Detect which cell encompasses the target text, then output its (x, y) center coordinate. 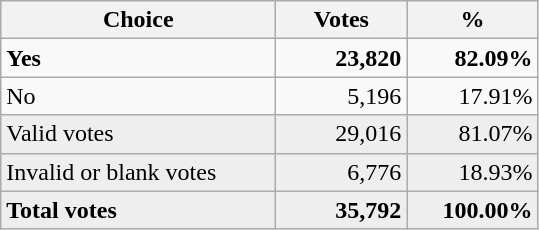
% (472, 20)
No (138, 96)
Total votes (138, 210)
100.00% (472, 210)
Votes (342, 20)
Choice (138, 20)
17.91% (472, 96)
Invalid or blank votes (138, 172)
18.93% (472, 172)
5,196 (342, 96)
82.09% (472, 58)
81.07% (472, 134)
23,820 (342, 58)
35,792 (342, 210)
Valid votes (138, 134)
Yes (138, 58)
29,016 (342, 134)
6,776 (342, 172)
